For the text-containing cell, return its midpoint in (x, y) coordinate format. 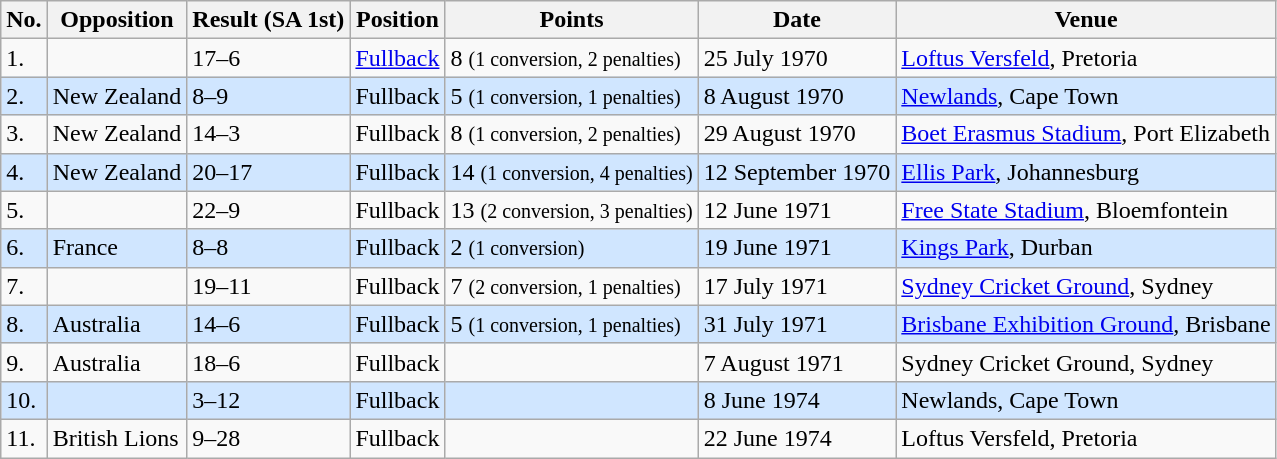
19 June 1971 (797, 248)
Opposition (117, 20)
12 September 1970 (797, 172)
20–17 (268, 172)
8–8 (268, 248)
9–28 (268, 438)
2. (24, 96)
8–9 (268, 96)
7 August 1971 (797, 362)
1. (24, 58)
No. (24, 20)
18–6 (268, 362)
3–12 (268, 400)
8 June 1974 (797, 400)
22–9 (268, 210)
17–6 (268, 58)
France (117, 248)
7 (2 conversion, 1 penalties) (572, 286)
9. (24, 362)
Brisbane Exhibition Ground, Brisbane (1086, 324)
19–11 (268, 286)
Date (797, 20)
Kings Park, Durban (1086, 248)
11. (24, 438)
5. (24, 210)
Points (572, 20)
6. (24, 248)
29 August 1970 (797, 134)
Result (SA 1st) (268, 20)
8. (24, 324)
Position (398, 20)
25 July 1970 (797, 58)
4. (24, 172)
Free State Stadium, Bloemfontein (1086, 210)
14–6 (268, 324)
8 August 1970 (797, 96)
Venue (1086, 20)
17 July 1971 (797, 286)
2 (1 conversion) (572, 248)
14 (1 conversion, 4 penalties) (572, 172)
13 (2 conversion, 3 penalties) (572, 210)
14–3 (268, 134)
22 June 1974 (797, 438)
10. (24, 400)
Ellis Park, Johannesburg (1086, 172)
3. (24, 134)
British Lions (117, 438)
12 June 1971 (797, 210)
7. (24, 286)
31 July 1971 (797, 324)
Boet Erasmus Stadium, Port Elizabeth (1086, 134)
